Output the [x, y] coordinate of the center of the cell containing the given text.  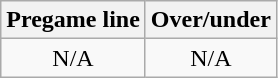
Over/under [210, 20]
Pregame line [74, 20]
